From the cell containing the given text, extract its center point as [x, y] coordinate. 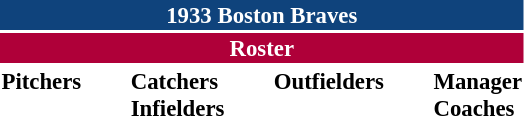
1933 Boston Braves [262, 15]
Roster [262, 48]
